Locate the cell with the specified text and output its [x, y] center coordinate. 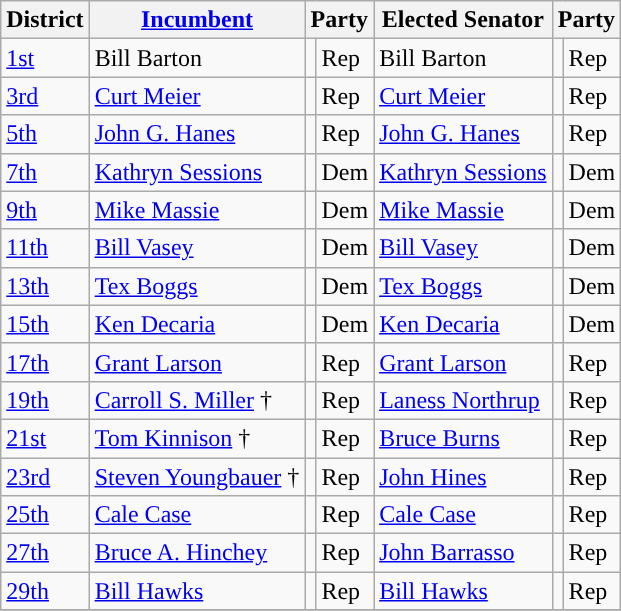
13th [45, 286]
23rd [45, 477]
25th [45, 515]
Bruce A. Hinchey [197, 553]
Tom Kinnison † [197, 438]
17th [45, 362]
Steven Youngbauer † [197, 477]
15th [45, 324]
Carroll S. Miller † [197, 400]
John Hines [463, 477]
7th [45, 172]
3rd [45, 96]
11th [45, 248]
1st [45, 58]
9th [45, 210]
27th [45, 553]
21st [45, 438]
Laness Northrup [463, 400]
District [45, 20]
29th [45, 591]
5th [45, 134]
Incumbent [197, 20]
John Barrasso [463, 553]
Elected Senator [463, 20]
Bruce Burns [463, 438]
19th [45, 400]
